Find where the given text appears and provide that cell's center as (x, y) coordinate. 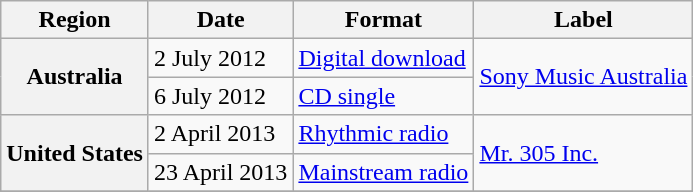
CD single (384, 96)
Sony Music Australia (584, 77)
2 April 2013 (220, 134)
6 July 2012 (220, 96)
United States (75, 153)
Date (220, 20)
Mainstream radio (384, 172)
Region (75, 20)
Rhythmic radio (384, 134)
23 April 2013 (220, 172)
Format (384, 20)
2 July 2012 (220, 58)
Label (584, 20)
Digital download (384, 58)
Australia (75, 77)
Mr. 305 Inc. (584, 153)
